Output the [x, y] coordinate of the center of the cell containing the given text.  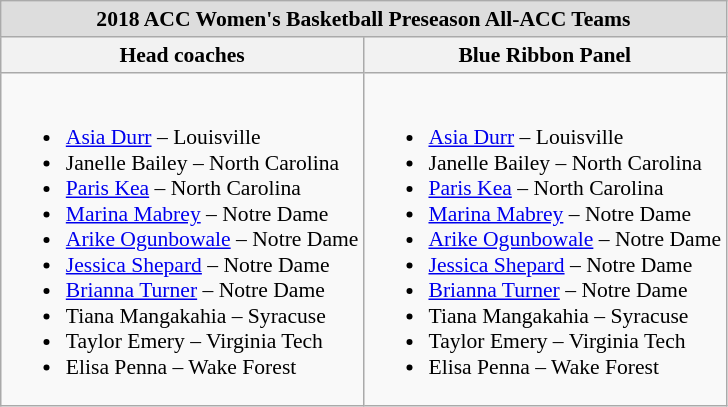
2018 ACC Women's Basketball Preseason All-ACC Teams [364, 19]
Head coaches [182, 55]
Blue Ribbon Panel [544, 55]
